Search for the cell housing the specified text and yield its [X, Y] center coordinate. 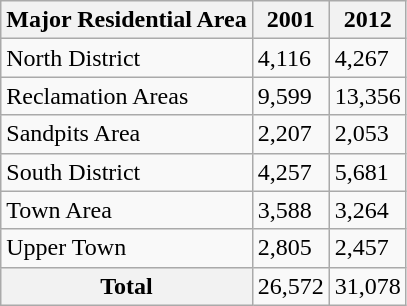
Total [126, 286]
5,681 [368, 172]
4,116 [290, 58]
13,356 [368, 96]
2001 [290, 20]
Town Area [126, 210]
31,078 [368, 286]
2,457 [368, 248]
26,572 [290, 286]
2,805 [290, 248]
3,588 [290, 210]
3,264 [368, 210]
2012 [368, 20]
South District [126, 172]
Sandpits Area [126, 134]
North District [126, 58]
9,599 [290, 96]
Reclamation Areas [126, 96]
Major Residential Area [126, 20]
Upper Town [126, 248]
4,267 [368, 58]
2,207 [290, 134]
2,053 [368, 134]
4,257 [290, 172]
